Detect which cell encompasses the target text, then output its (X, Y) center coordinate. 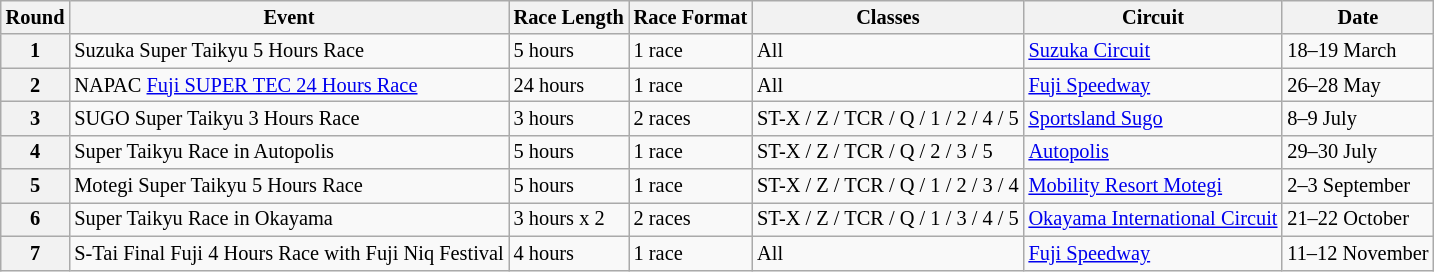
Date (1358, 17)
Classes (888, 17)
21–22 October (1358, 219)
Round (36, 17)
24 hours (569, 85)
Race Format (690, 17)
1 (36, 51)
NAPAC Fuji SUPER TEC 24 Hours Race (288, 85)
ST-X / Z / TCR / Q / 1 / 2 / 4 / 5 (888, 118)
3 (36, 118)
S-Tai Final Fuji 4 Hours Race with Fuji Niq Festival (288, 253)
26–28 May (1358, 85)
Sportsland Sugo (1154, 118)
8–9 July (1358, 118)
Autopolis (1154, 152)
ST-X / Z / TCR / Q / 2 / 3 / 5 (888, 152)
Event (288, 17)
7 (36, 253)
ST-X / Z / TCR / Q / 1 / 2 / 3 / 4 (888, 186)
4 (36, 152)
18–19 March (1358, 51)
Suzuka Circuit (1154, 51)
Mobility Resort Motegi (1154, 186)
Okayama International Circuit (1154, 219)
ST-X / Z / TCR / Q / 1 / 3 / 4 / 5 (888, 219)
2–3 September (1358, 186)
5 (36, 186)
2 (36, 85)
SUGO Super Taikyu 3 Hours Race (288, 118)
Super Taikyu Race in Okayama (288, 219)
6 (36, 219)
29–30 July (1358, 152)
Super Taikyu Race in Autopolis (288, 152)
4 hours (569, 253)
Suzuka Super Taikyu 5 Hours Race (288, 51)
3 hours x 2 (569, 219)
3 hours (569, 118)
11–12 November (1358, 253)
Motegi Super Taikyu 5 Hours Race (288, 186)
Circuit (1154, 17)
Race Length (569, 17)
